Search for the cell housing the specified text and yield its [X, Y] center coordinate. 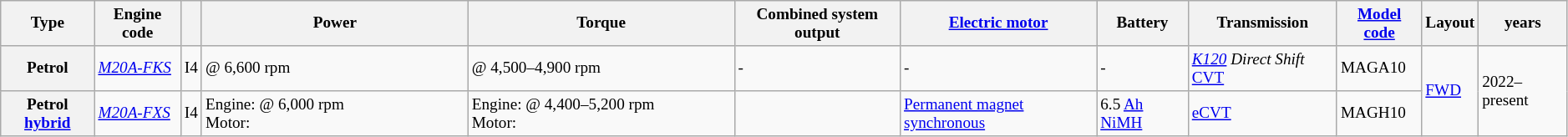
Electric motor [997, 23]
MAGH10 [1378, 114]
MAGA10 [1378, 68]
Layout [1450, 23]
Engine: @ 4,400–5,200 rpmMotor: [601, 114]
years [1523, 23]
Transmission [1262, 23]
2022–present [1523, 91]
6.5 Ah NiMH [1143, 114]
Permanent magnet synchronous [997, 114]
Engine code [137, 23]
@ 6,600 rpm [334, 68]
Petrol hybrid [48, 114]
FWD [1450, 91]
K120 Direct Shift CVT [1262, 68]
M20A-FKS [137, 68]
Combined system output [817, 23]
@ 4,500–4,900 rpm [601, 68]
Type [48, 23]
Battery [1143, 23]
Power [334, 23]
Torque [601, 23]
eCVT [1262, 114]
Model code [1378, 23]
M20A-FXS [137, 114]
Engine: @ 6,000 rpmMotor: [334, 114]
Petrol [48, 68]
